Determine the (X, Y) coordinate at the center of the cell enclosing the given text.  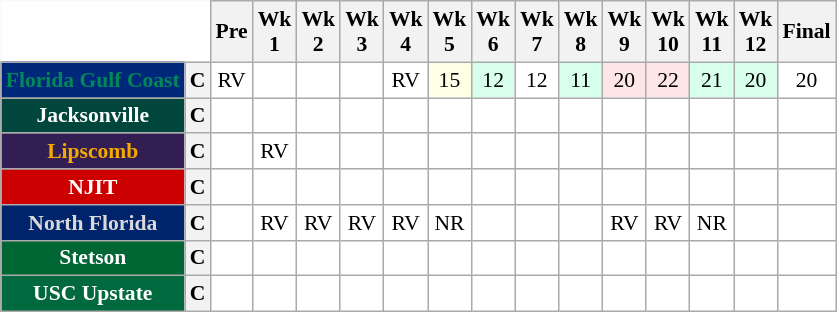
22 (668, 80)
Final (806, 32)
Wk10 (668, 32)
21 (712, 80)
15 (450, 80)
Lipscomb (93, 152)
North Florida (93, 223)
Wk9 (624, 32)
Stetson (93, 258)
Wk1 (275, 32)
Wk8 (581, 32)
Wk3 (362, 32)
Wk4 (406, 32)
Wk6 (493, 32)
Wk11 (712, 32)
Wk2 (318, 32)
Wk7 (537, 32)
Wk12 (756, 32)
USC Upstate (93, 294)
NJIT (93, 187)
Pre (232, 32)
11 (581, 80)
Jacksonville (93, 116)
Florida Gulf Coast (93, 80)
Wk5 (450, 32)
